For the text-containing cell, return its midpoint in [x, y] coordinate format. 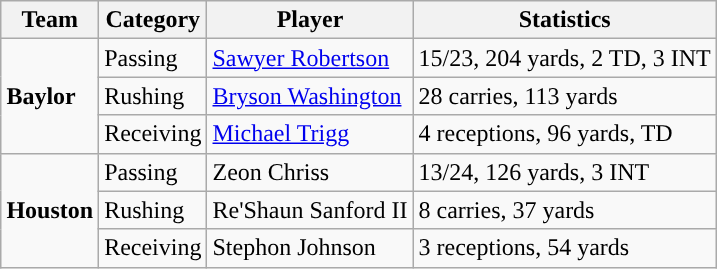
Sawyer Robertson [310, 58]
Houston [50, 210]
Zeon Chriss [310, 172]
28 carries, 113 yards [564, 96]
8 carries, 37 yards [564, 210]
Michael Trigg [310, 134]
Category [153, 20]
Team [50, 20]
13/24, 126 yards, 3 INT [564, 172]
15/23, 204 yards, 2 TD, 3 INT [564, 58]
3 receptions, 54 yards [564, 248]
4 receptions, 96 yards, TD [564, 134]
Re'Shaun Sanford II [310, 210]
Player [310, 20]
Statistics [564, 20]
Stephon Johnson [310, 248]
Baylor [50, 96]
Bryson Washington [310, 96]
